Identify which cell holds the provided text, then report its (X, Y) central coordinate. 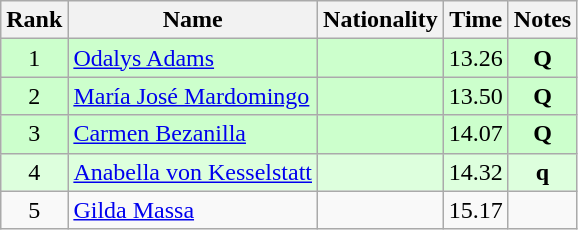
Rank (34, 20)
Time (476, 20)
Notes (542, 20)
Anabella von Kesselstatt (193, 172)
q (542, 172)
14.32 (476, 172)
2 (34, 96)
14.07 (476, 134)
13.26 (476, 58)
Odalys Adams (193, 58)
Carmen Bezanilla (193, 134)
3 (34, 134)
5 (34, 210)
María José Mardomingo (193, 96)
1 (34, 58)
15.17 (476, 210)
Gilda Massa (193, 210)
Nationality (381, 20)
Name (193, 20)
4 (34, 172)
13.50 (476, 96)
